Output the [x, y] coordinate of the center of the cell containing the given text.  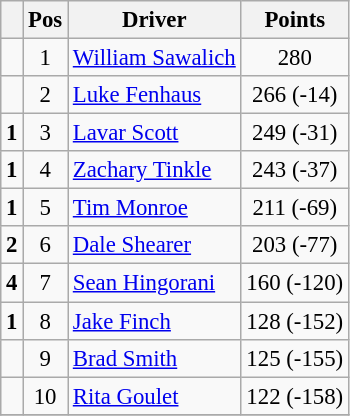
203 (-77) [294, 245]
125 (-155) [294, 358]
Driver [155, 20]
Rita Goulet [155, 396]
William Sawalich [155, 58]
8 [46, 321]
Brad Smith [155, 358]
211 (-69) [294, 208]
Dale Shearer [155, 245]
Tim Monroe [155, 208]
Sean Hingorani [155, 283]
7 [46, 283]
266 (-14) [294, 95]
3 [46, 133]
5 [46, 208]
Pos [46, 20]
128 (-152) [294, 321]
Luke Fenhaus [155, 95]
Lavar Scott [155, 133]
243 (-37) [294, 170]
10 [46, 396]
280 [294, 58]
249 (-31) [294, 133]
Zachary Tinkle [155, 170]
9 [46, 358]
122 (-158) [294, 396]
160 (-120) [294, 283]
6 [46, 245]
Jake Finch [155, 321]
Points [294, 20]
